Capture the cell that displays the provided text and extract its [X, Y] central coordinate. 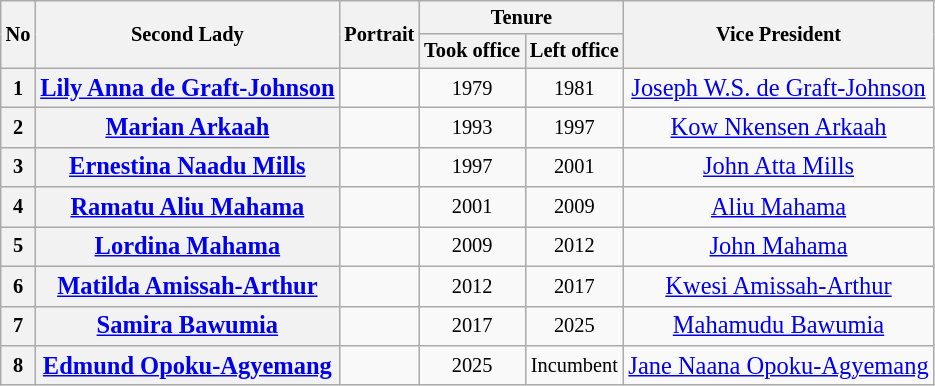
1993 [472, 127]
Lordina Mahama [187, 246]
2 [18, 127]
No [18, 34]
3 [18, 167]
Edmund Opoku-Agyemang [187, 365]
7 [18, 326]
Mahamudu Bawumia [779, 326]
1979 [472, 88]
Vice President [779, 34]
8 [18, 365]
5 [18, 246]
Second Lady [187, 34]
Tenure [521, 17]
Marian Arkaah [187, 127]
Ramatu Aliu Mahama [187, 207]
Lily Anna de Graft-Johnson [187, 88]
Joseph W.S. de Graft-Johnson [779, 88]
Kwesi Amissah-Arthur [779, 286]
John Atta Mills [779, 167]
Took office [472, 51]
Ernestina Naadu Mills [187, 167]
Left office [574, 51]
Portrait [379, 34]
4 [18, 207]
Jane Naana Opoku-Agyemang [779, 365]
1981 [574, 88]
Kow Nkensen Arkaah [779, 127]
Aliu Mahama [779, 207]
John Mahama [779, 246]
Samira Bawumia [187, 326]
Matilda Amissah-Arthur [187, 286]
6 [18, 286]
1 [18, 88]
Incumbent [574, 365]
